Return [X, Y] of the center of cell containing provided text 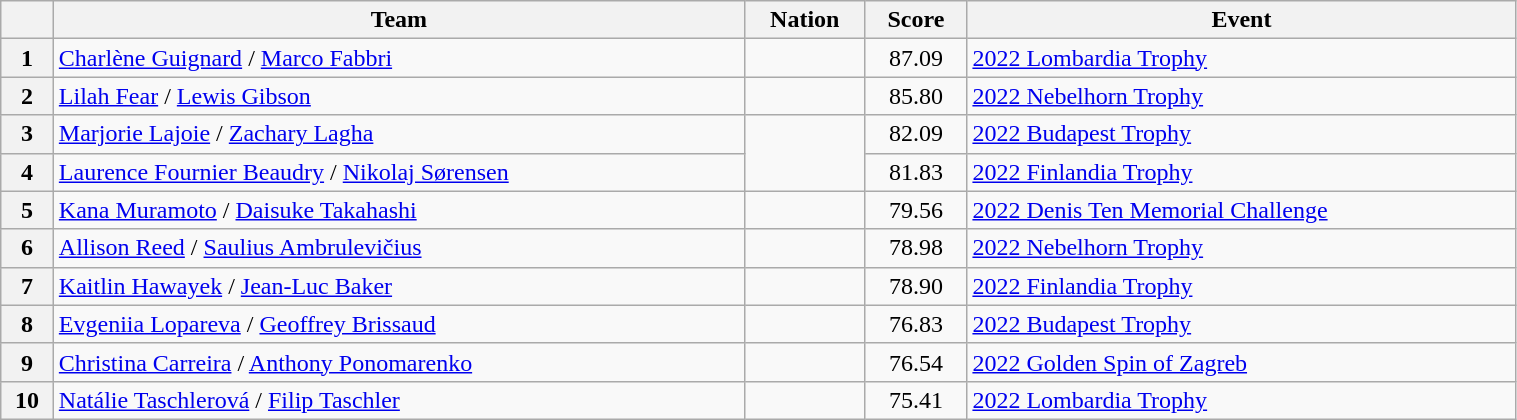
4 [28, 172]
Marjorie Lajoie / Zachary Lagha [398, 134]
1 [28, 58]
76.54 [916, 362]
3 [28, 134]
Event [1242, 20]
85.80 [916, 96]
7 [28, 286]
9 [28, 362]
Lilah Fear / Lewis Gibson [398, 96]
76.83 [916, 324]
6 [28, 248]
Laurence Fournier Beaudry / Nikolaj Sørensen [398, 172]
Natálie Taschlerová / Filip Taschler [398, 400]
Allison Reed / Saulius Ambrulevičius [398, 248]
78.98 [916, 248]
82.09 [916, 134]
Score [916, 20]
Nation [804, 20]
Christina Carreira / Anthony Ponomarenko [398, 362]
Evgeniia Lopareva / Geoffrey Brissaud [398, 324]
2 [28, 96]
Kana Muramoto / Daisuke Takahashi [398, 210]
79.56 [916, 210]
Team [398, 20]
8 [28, 324]
10 [28, 400]
Kaitlin Hawayek / Jean-Luc Baker [398, 286]
87.09 [916, 58]
2022 Golden Spin of Zagreb [1242, 362]
75.41 [916, 400]
78.90 [916, 286]
2022 Denis Ten Memorial Challenge [1242, 210]
5 [28, 210]
Charlène Guignard / Marco Fabbri [398, 58]
81.83 [916, 172]
